Output the [x, y] coordinate of the center of the cell containing the given text.  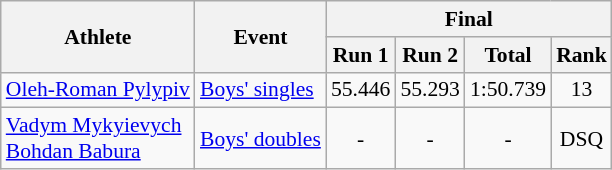
Boys' singles [260, 90]
Boys' doubles [260, 138]
Vadym MykyievychBohdan Babura [98, 138]
Run 1 [360, 55]
Total [508, 55]
1:50.739 [508, 90]
Run 2 [430, 55]
DSQ [582, 138]
55.293 [430, 90]
13 [582, 90]
Athlete [98, 36]
Oleh-Roman Pylypiv [98, 90]
Final [469, 19]
Event [260, 36]
Rank [582, 55]
55.446 [360, 90]
